Return the [x, y] coordinate for the center point of the cell that contains the specified text.  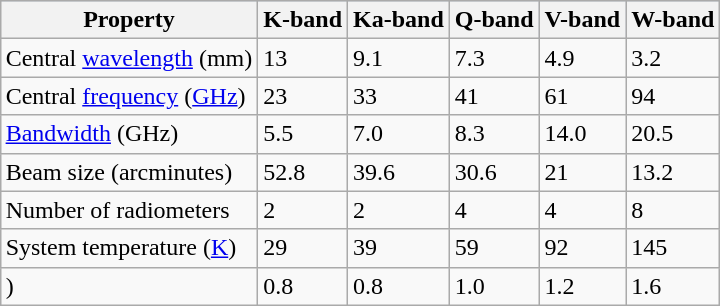
21 [582, 172]
61 [582, 96]
Q-band [494, 20]
39.6 [399, 172]
7.0 [399, 134]
4.9 [582, 58]
1.0 [494, 286]
14.0 [582, 134]
V-band [582, 20]
1.6 [673, 286]
41 [494, 96]
59 [494, 248]
System temperature (K) [129, 248]
) [129, 286]
30.6 [494, 172]
29 [303, 248]
7.3 [494, 58]
13 [303, 58]
Ka-band [399, 20]
13.2 [673, 172]
52.8 [303, 172]
92 [582, 248]
Central wavelength (mm) [129, 58]
Central frequency (GHz) [129, 96]
8.3 [494, 134]
8 [673, 210]
Beam size (arcminutes) [129, 172]
5.5 [303, 134]
W-band [673, 20]
Number of radiometers [129, 210]
1.2 [582, 286]
9.1 [399, 58]
33 [399, 96]
145 [673, 248]
39 [399, 248]
20.5 [673, 134]
3.2 [673, 58]
23 [303, 96]
94 [673, 96]
Bandwidth (GHz) [129, 134]
K-band [303, 20]
Property [129, 20]
